Scan for the cell matching the given text and deliver its [X, Y] coordinate at center. 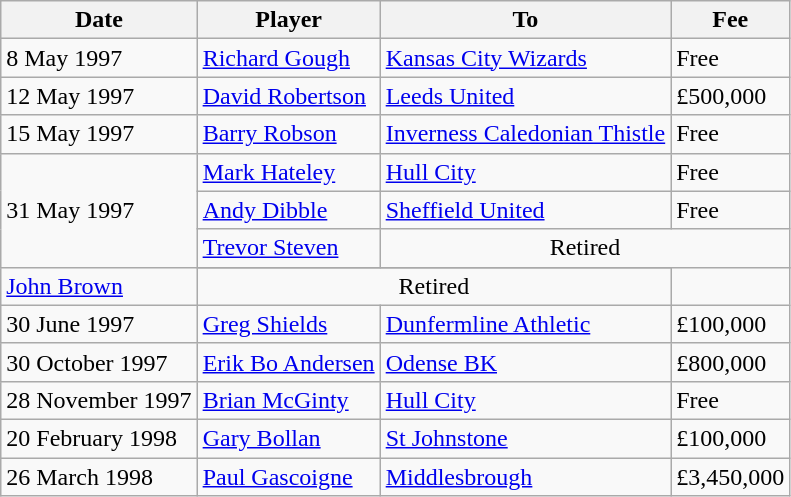
Erik Bo Andersen [288, 362]
St Johnstone [526, 438]
To [526, 20]
Greg Shields [288, 324]
28 November 1997 [99, 400]
£500,000 [730, 96]
Gary Bollan [288, 438]
Sheffield United [526, 210]
Kansas City Wizards [526, 58]
Barry Robson [288, 134]
Trevor Steven [288, 248]
Middlesbrough [526, 477]
Richard Gough [288, 58]
26 March 1998 [99, 477]
Andy Dibble [288, 210]
Date [99, 20]
12 May 1997 [99, 96]
Odense BK [526, 362]
£3,450,000 [730, 477]
Player [288, 20]
15 May 1997 [99, 134]
30 June 1997 [99, 324]
31 May 1997 [99, 210]
Fee [730, 20]
Leeds United [526, 96]
£800,000 [730, 362]
Paul Gascoigne [288, 477]
Dunfermline Athletic [526, 324]
John Brown [99, 286]
30 October 1997 [99, 362]
Mark Hateley [288, 172]
20 February 1998 [99, 438]
Brian McGinty [288, 400]
Inverness Caledonian Thistle [526, 134]
8 May 1997 [99, 58]
David Robertson [288, 96]
